Output the [X, Y] coordinate of the center of the cell containing the given text.  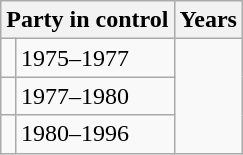
1980–1996 [94, 134]
1977–1980 [94, 96]
Party in control [88, 20]
Years [208, 20]
1975–1977 [94, 58]
